Locate the cell with the specified text and output its (X, Y) center coordinate. 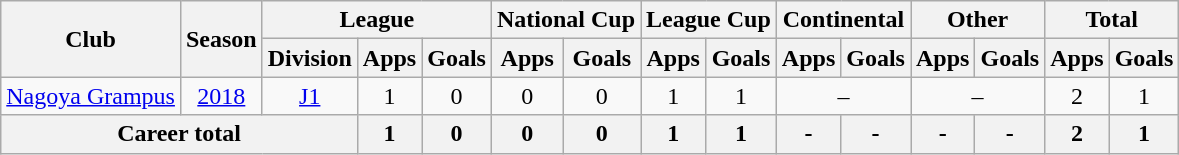
Other (977, 20)
Career total (180, 134)
Club (91, 39)
Total (1112, 20)
League Cup (709, 20)
J1 (310, 96)
Division (310, 58)
National Cup (566, 20)
Continental (843, 20)
Season (221, 39)
Nagoya Grampus (91, 96)
2018 (221, 96)
League (376, 20)
